Provide the [X, Y] coordinate of the cell's center where the given text is located.  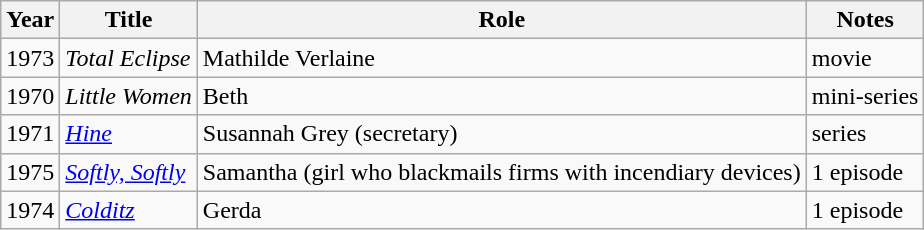
Gerda [502, 210]
Little Women [129, 96]
series [865, 134]
Hine [129, 134]
Softly, Softly [129, 172]
Role [502, 20]
Colditz [129, 210]
Samantha (girl who blackmails firms with incendiary devices) [502, 172]
Susannah Grey (secretary) [502, 134]
Title [129, 20]
1970 [30, 96]
1975 [30, 172]
movie [865, 58]
Total Eclipse [129, 58]
Notes [865, 20]
Beth [502, 96]
1971 [30, 134]
Year [30, 20]
1974 [30, 210]
1973 [30, 58]
Mathilde Verlaine [502, 58]
mini-series [865, 96]
